For the text-containing cell, return its midpoint in (x, y) coordinate format. 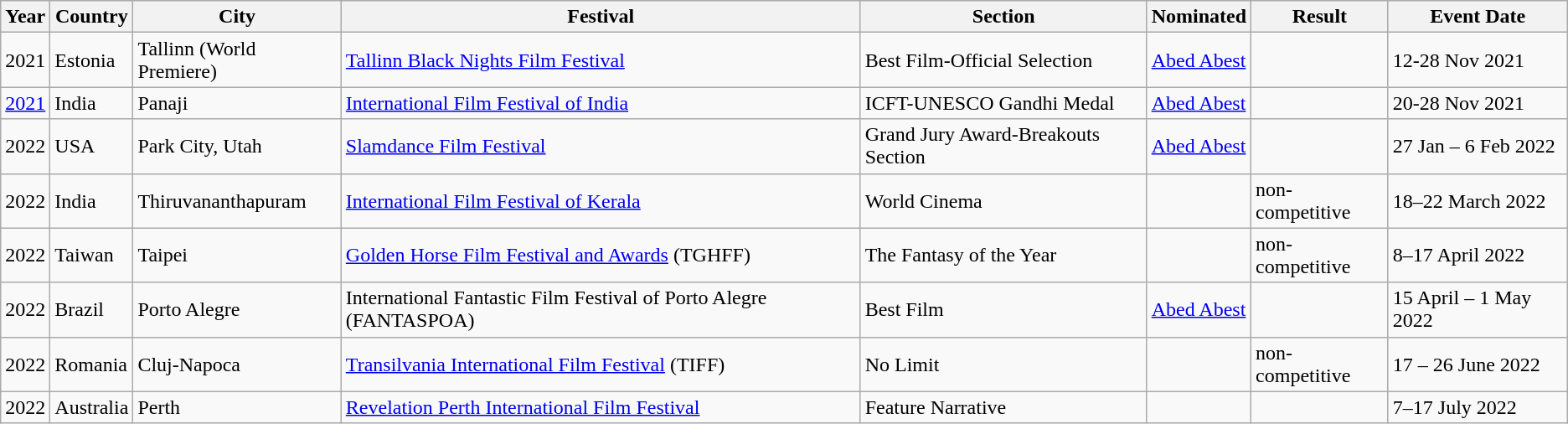
7–17 July 2022 (1478, 407)
Result (1320, 17)
USA (92, 146)
International Film Festival of Kerala (601, 201)
18–22 March 2022 (1478, 201)
Grand Jury Award-Breakouts Section (1003, 146)
Transilvania International Film Festival (TIFF) (601, 364)
Event Date (1478, 17)
27 Jan – 6 Feb 2022 (1478, 146)
City (237, 17)
Year (25, 17)
Section (1003, 17)
ICFT-UNESCO Gandhi Medal (1003, 103)
Slamdance Film Festival (601, 146)
Tallinn (World Premiere) (237, 60)
20-28 Nov 2021 (1478, 103)
Cluj-Napoca (237, 364)
Tallinn Black Nights Film Festival (601, 60)
International Film Festival of India (601, 103)
No Limit (1003, 364)
17 – 26 June 2022 (1478, 364)
The Fantasy of the Year (1003, 255)
World Cinema (1003, 201)
Taiwan (92, 255)
15 April – 1 May 2022 (1478, 310)
Revelation Perth International Film Festival (601, 407)
Festival (601, 17)
Taipei (237, 255)
International Fantastic Film Festival of Porto Alegre (FANTASPOA) (601, 310)
Perth (237, 407)
Porto Alegre (237, 310)
12-28 Nov 2021 (1478, 60)
Best Film-Official Selection (1003, 60)
Feature Narrative (1003, 407)
Romania (92, 364)
Park City, Utah (237, 146)
Australia (92, 407)
Panaji (237, 103)
Country (92, 17)
Brazil (92, 310)
Estonia (92, 60)
Nominated (1199, 17)
8–17 April 2022 (1478, 255)
Best Film (1003, 310)
Golden Horse Film Festival and Awards (TGHFF) (601, 255)
Thiruvananthapuram (237, 201)
